Output the [x, y] coordinate of the center of the cell containing the given text.  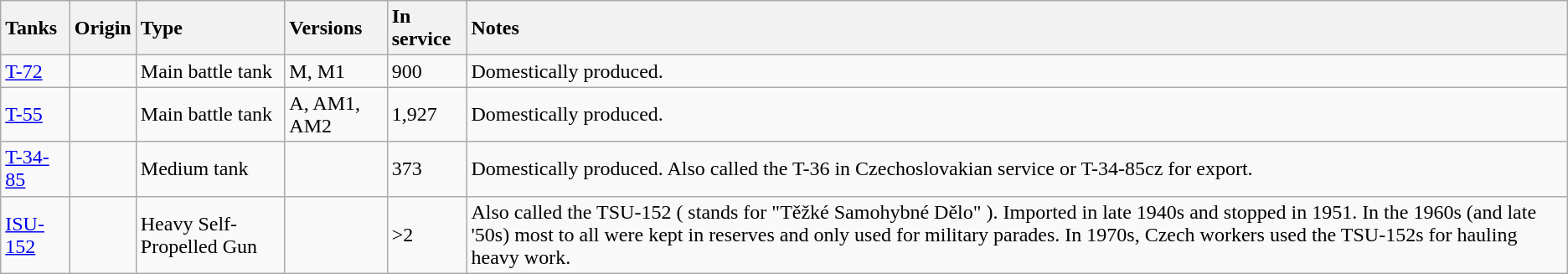
Type [210, 28]
Medium tank [210, 169]
T-72 [35, 71]
In service [427, 28]
Origin [102, 28]
1,927 [427, 114]
>2 [427, 235]
900 [427, 71]
T-55 [35, 114]
ISU-152 [35, 235]
Tanks [35, 28]
A, AM1, AM2 [336, 114]
Versions [336, 28]
Notes [1017, 28]
M, M1 [336, 71]
T-34-85 [35, 169]
Heavy Self-Propelled Gun [210, 235]
373 [427, 169]
Domestically produced. Also called the T-36 in Czechoslovakian service or T-34-85cz for export. [1017, 169]
